Locate the cell with the specified text and output its [x, y] center coordinate. 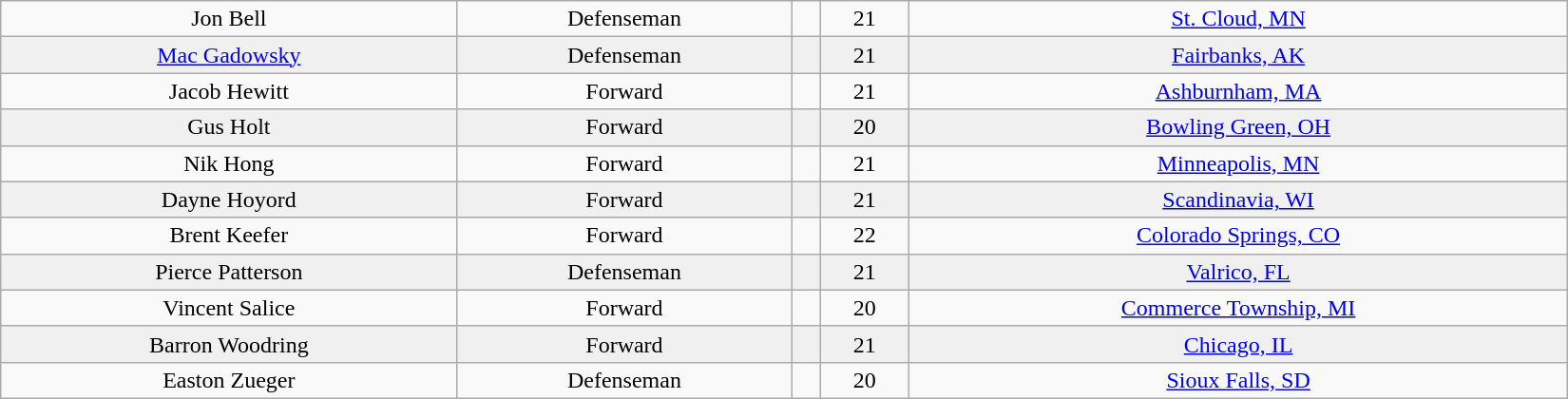
Jacob Hewitt [229, 91]
Gus Holt [229, 127]
Jon Bell [229, 19]
Sioux Falls, SD [1238, 380]
Fairbanks, AK [1238, 55]
Brent Keefer [229, 236]
St. Cloud, MN [1238, 19]
Nik Hong [229, 163]
Chicago, IL [1238, 344]
Ashburnham, MA [1238, 91]
Dayne Hoyord [229, 199]
Commerce Township, MI [1238, 308]
Scandinavia, WI [1238, 199]
Pierce Patterson [229, 272]
Minneapolis, MN [1238, 163]
22 [865, 236]
Easton Zueger [229, 380]
Mac Gadowsky [229, 55]
Colorado Springs, CO [1238, 236]
Barron Woodring [229, 344]
Bowling Green, OH [1238, 127]
Valrico, FL [1238, 272]
Vincent Salice [229, 308]
